Identify which cell holds the provided text, then report its (x, y) central coordinate. 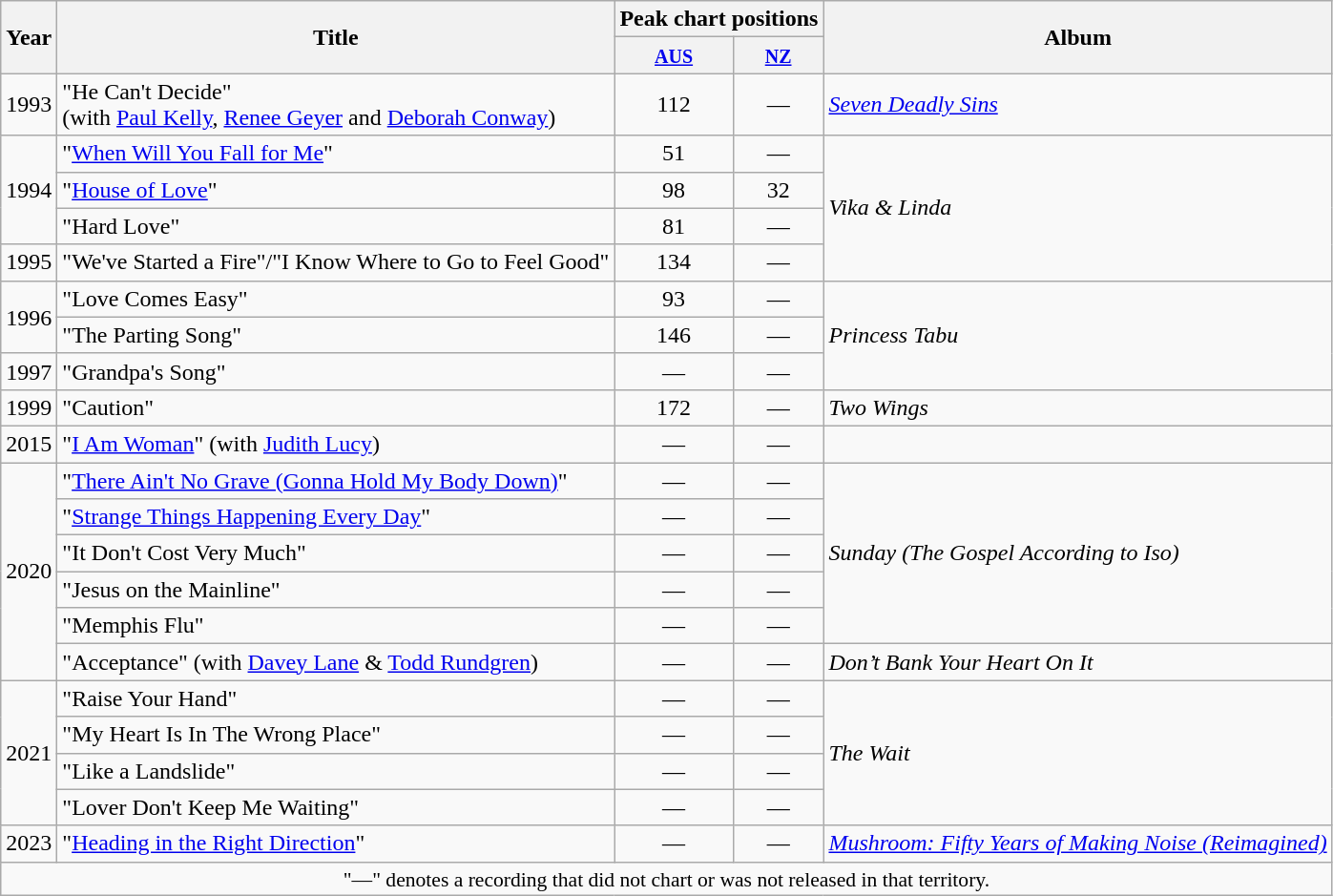
Sunday (The Gospel According to Iso) (1078, 552)
"Love Comes Easy" (336, 299)
Mushroom: Fifty Years of Making Noise (Reimagined) (1078, 844)
2015 (29, 444)
2021 (29, 753)
Vika & Linda (1078, 208)
"Strange Things Happening Every Day" (336, 517)
1996 (29, 317)
NZ (779, 55)
"Caution" (336, 407)
"Hard Love" (336, 226)
81 (674, 226)
134 (674, 262)
"Memphis Flu" (336, 626)
Peak chart positions (719, 19)
"Heading in the Right Direction" (336, 844)
1995 (29, 262)
"Like a Landslide" (336, 771)
"Raise Your Hand" (336, 698)
"The Parting Song" (336, 335)
51 (674, 154)
"When Will You Fall for Me" (336, 154)
1997 (29, 371)
"He Can't Decide" (with Paul Kelly, Renee Geyer and Deborah Conway) (336, 105)
"Lover Don't Keep Me Waiting" (336, 807)
"My Heart Is In The Wrong Place" (336, 735)
93 (674, 299)
AUS (674, 55)
The Wait (1078, 753)
Don’t Bank Your Heart On It (1078, 662)
1999 (29, 407)
112 (674, 105)
"It Don't Cost Very Much" (336, 553)
Year (29, 37)
32 (779, 190)
"House of Love" (336, 190)
172 (674, 407)
"We've Started a Fire"/"I Know Where to Go to Feel Good" (336, 262)
"I Am Woman" (with Judith Lucy) (336, 444)
Title (336, 37)
"Jesus on the Mainline" (336, 590)
"There Ain't No Grave (Gonna Hold My Body Down)" (336, 480)
"—" denotes a recording that did not chart or was not released in that territory. (666, 879)
1994 (29, 190)
2020 (29, 571)
"Grandpa's Song" (336, 371)
98 (674, 190)
2023 (29, 844)
1993 (29, 105)
Two Wings (1078, 407)
Princess Tabu (1078, 335)
"Acceptance" (with Davey Lane & Todd Rundgren) (336, 662)
Album (1078, 37)
146 (674, 335)
Seven Deadly Sins (1078, 105)
